Determine the (x, y) coordinate at the center of the cell enclosing the given text.  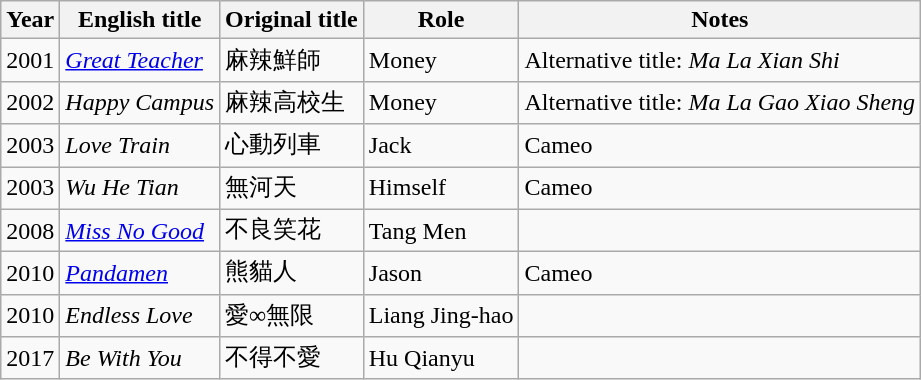
2001 (30, 60)
2017 (30, 358)
English title (140, 20)
Jack (441, 146)
愛∞無限 (292, 316)
麻辣鮮師 (292, 60)
Miss No Good (140, 230)
Original title (292, 20)
Alternative title: Ma La Gao Xiao Sheng (720, 102)
Jason (441, 274)
麻辣高校生 (292, 102)
不得不愛 (292, 358)
Be With You (140, 358)
無河天 (292, 188)
Himself (441, 188)
2008 (30, 230)
2002 (30, 102)
Happy Campus (140, 102)
Love Train (140, 146)
熊貓人 (292, 274)
Wu He Tian (140, 188)
不良笑花 (292, 230)
心動列車 (292, 146)
Hu Qianyu (441, 358)
Notes (720, 20)
Great Teacher (140, 60)
Pandamen (140, 274)
Alternative title: Ma La Xian Shi (720, 60)
Year (30, 20)
Role (441, 20)
Endless Love (140, 316)
Liang Jing-hao (441, 316)
Tang Men (441, 230)
